For the text-containing cell, return its midpoint in (X, Y) coordinate format. 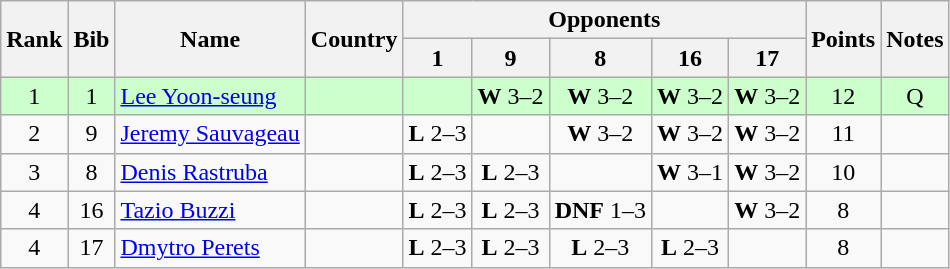
Points (844, 39)
Q (915, 96)
Rank (34, 39)
Jeremy Sauvageau (210, 134)
Opponents (604, 20)
Lee Yoon-seung (210, 96)
3 (34, 172)
Name (210, 39)
2 (34, 134)
12 (844, 96)
Dmytro Perets (210, 248)
Notes (915, 39)
Country (354, 39)
Bib (92, 39)
Denis Rastruba (210, 172)
DNF 1–3 (600, 210)
Tazio Buzzi (210, 210)
11 (844, 134)
W 3–1 (690, 172)
10 (844, 172)
